Find where the given text appears and provide that cell's center as [X, Y] coordinate. 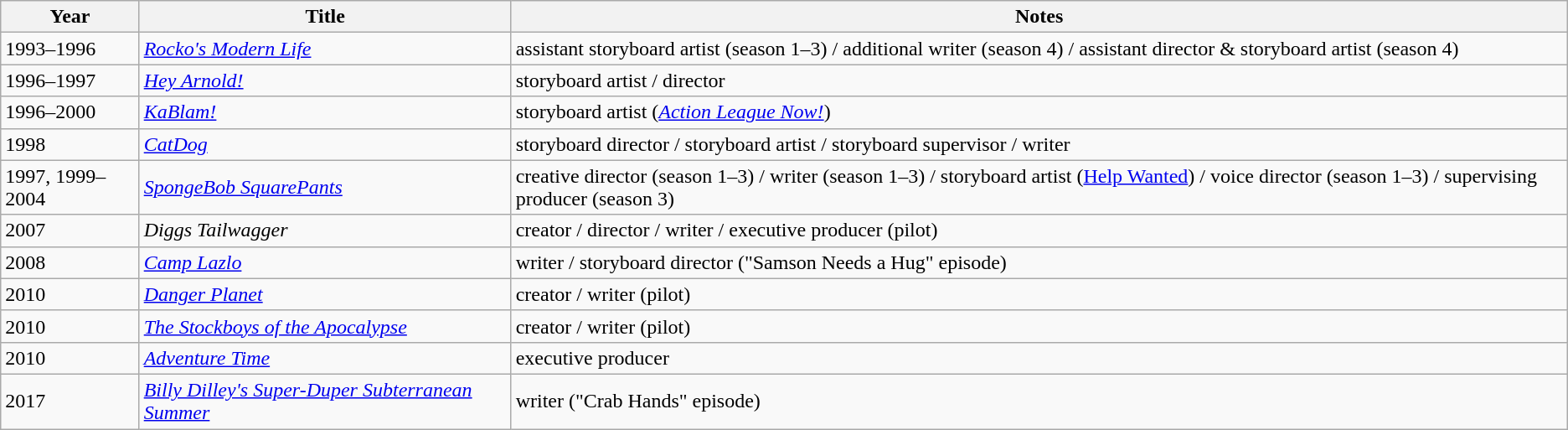
1996–2000 [70, 112]
writer ("Crab Hands" episode) [1039, 401]
1997, 1999–2004 [70, 188]
Year [70, 17]
Adventure Time [325, 358]
storyboard artist / director [1039, 80]
2007 [70, 231]
1993–1996 [70, 49]
KaBlam! [325, 112]
executive producer [1039, 358]
storyboard artist (Action League Now!) [1039, 112]
SpongeBob SquarePants [325, 188]
Danger Planet [325, 294]
creator / director / writer / executive producer (pilot) [1039, 231]
Hey Arnold! [325, 80]
writer / storyboard director ("Samson Needs a Hug" episode) [1039, 262]
The Stockboys of the Apocalypse [325, 326]
1996–1997 [70, 80]
Notes [1039, 17]
Diggs Tailwagger [325, 231]
storyboard director / storyboard artist / storyboard supervisor / writer [1039, 144]
Billy Dilley's Super-Duper Subterranean Summer [325, 401]
Title [325, 17]
assistant storyboard artist (season 1–3) / additional writer (season 4) / assistant director & storyboard artist (season 4) [1039, 49]
1998 [70, 144]
Camp Lazlo [325, 262]
2008 [70, 262]
2017 [70, 401]
Rocko's Modern Life [325, 49]
CatDog [325, 144]
